Scan for the cell matching the given text and deliver its [x, y] coordinate at center. 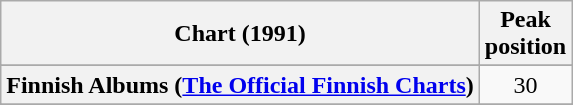
Chart (1991) [240, 34]
30 [525, 85]
Finnish Albums (The Official Finnish Charts) [240, 85]
Peakposition [525, 34]
